Provide the (X, Y) coordinate of the cell's center where the given text is located.  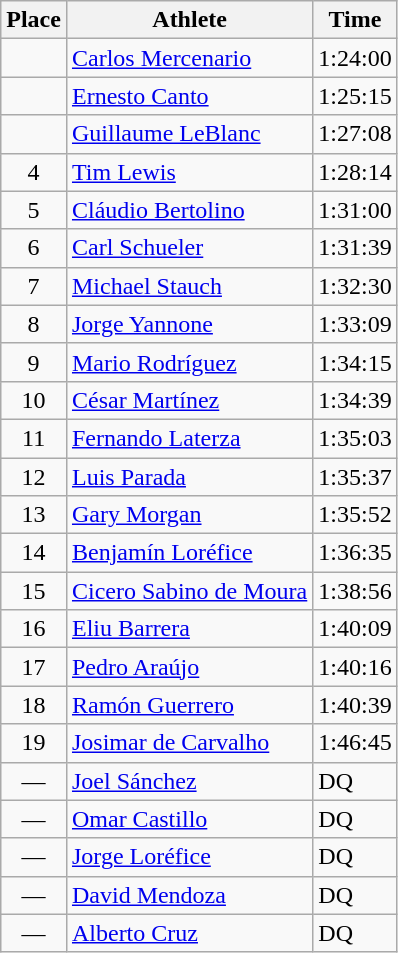
12 (34, 477)
Pedro Araújo (189, 667)
Jorge Loréfice (189, 857)
4 (34, 172)
Benjamín Loréfice (189, 553)
1:35:37 (355, 477)
1:33:09 (355, 324)
8 (34, 324)
1:27:08 (355, 134)
1:38:56 (355, 591)
1:28:14 (355, 172)
1:25:15 (355, 96)
18 (34, 705)
Mario Rodríguez (189, 362)
Carl Schueler (189, 248)
9 (34, 362)
16 (34, 629)
1:35:52 (355, 515)
19 (34, 743)
Eliu Barrera (189, 629)
Time (355, 20)
David Mendoza (189, 895)
10 (34, 400)
Athlete (189, 20)
1:46:45 (355, 743)
1:31:00 (355, 210)
17 (34, 667)
Carlos Mercenario (189, 58)
Omar Castillo (189, 819)
15 (34, 591)
Ernesto Canto (189, 96)
Michael Stauch (189, 286)
Joel Sánchez (189, 781)
Cicero Sabino de Moura (189, 591)
Jorge Yannone (189, 324)
1:40:16 (355, 667)
7 (34, 286)
1:32:30 (355, 286)
5 (34, 210)
Fernando Laterza (189, 438)
César Martínez (189, 400)
1:40:39 (355, 705)
Josimar de Carvalho (189, 743)
6 (34, 248)
1:40:09 (355, 629)
13 (34, 515)
1:34:39 (355, 400)
1:31:39 (355, 248)
14 (34, 553)
1:35:03 (355, 438)
Alberto Cruz (189, 933)
Tim Lewis (189, 172)
Luis Parada (189, 477)
1:34:15 (355, 362)
1:24:00 (355, 58)
Gary Morgan (189, 515)
1:36:35 (355, 553)
Place (34, 20)
Guillaume LeBlanc (189, 134)
Ramón Guerrero (189, 705)
11 (34, 438)
Cláudio Bertolino (189, 210)
